Capture the cell that displays the provided text and extract its [X, Y] central coordinate. 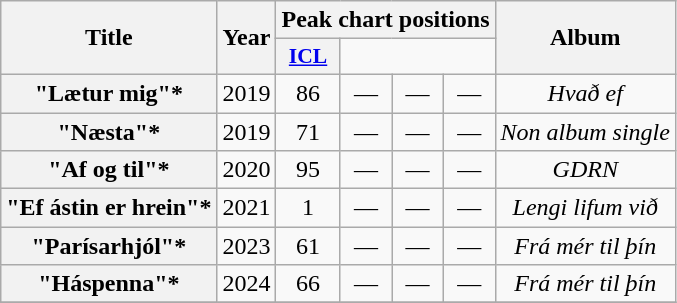
2023 [246, 246]
2021 [246, 208]
95 [308, 170]
"Lætur mig"* [109, 93]
"Af og til"* [109, 170]
"Parísarhjól"* [109, 246]
Title [109, 38]
Album [585, 38]
71 [308, 131]
86 [308, 93]
Peak chart positions [386, 20]
"Háspenna"* [109, 284]
"Ef ástin er hrein"* [109, 208]
2024 [246, 284]
Hvað ef [585, 93]
1 [308, 208]
GDRN [585, 170]
Year [246, 38]
Non album single [585, 131]
"Næsta"* [109, 131]
Lengi lifum við [585, 208]
61 [308, 246]
2020 [246, 170]
ICL [308, 57]
66 [308, 284]
